For the text-containing cell, return its midpoint in (X, Y) coordinate format. 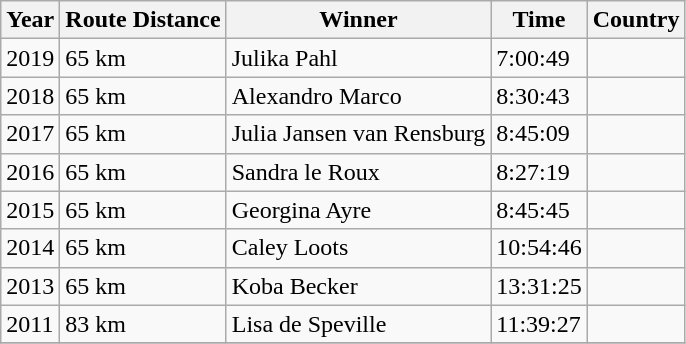
2013 (30, 286)
7:00:49 (539, 58)
83 km (143, 324)
2019 (30, 58)
2015 (30, 210)
2014 (30, 248)
Lisa de Speville (358, 324)
8:45:09 (539, 134)
Route Distance (143, 20)
2016 (30, 172)
10:54:46 (539, 248)
Julia Jansen van Rensburg (358, 134)
2018 (30, 96)
Year (30, 20)
Georgina Ayre (358, 210)
Time (539, 20)
8:45:45 (539, 210)
Sandra le Roux (358, 172)
Country (636, 20)
Koba Becker (358, 286)
13:31:25 (539, 286)
8:27:19 (539, 172)
Julika Pahl (358, 58)
11:39:27 (539, 324)
Caley Loots (358, 248)
8:30:43 (539, 96)
Winner (358, 20)
2011 (30, 324)
2017 (30, 134)
Alexandro Marco (358, 96)
